Identify which cell holds the provided text, then report its (X, Y) central coordinate. 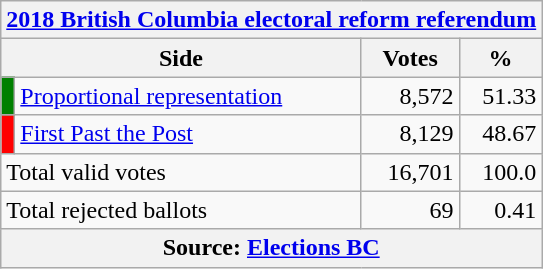
48.67 (500, 134)
Source: Elections BC (272, 248)
Total valid votes (182, 172)
First Past the Post (188, 134)
Votes (410, 58)
% (500, 58)
Proportional representation (188, 96)
8,129 (410, 134)
8,572 (410, 96)
100.0 (500, 172)
Side (182, 58)
51.33 (500, 96)
Total rejected ballots (182, 210)
16,701 (410, 172)
2018 British Columbia electoral reform referendum (272, 20)
69 (410, 210)
0.41 (500, 210)
